Provide the [X, Y] coordinate of the cell's center where the given text is located.  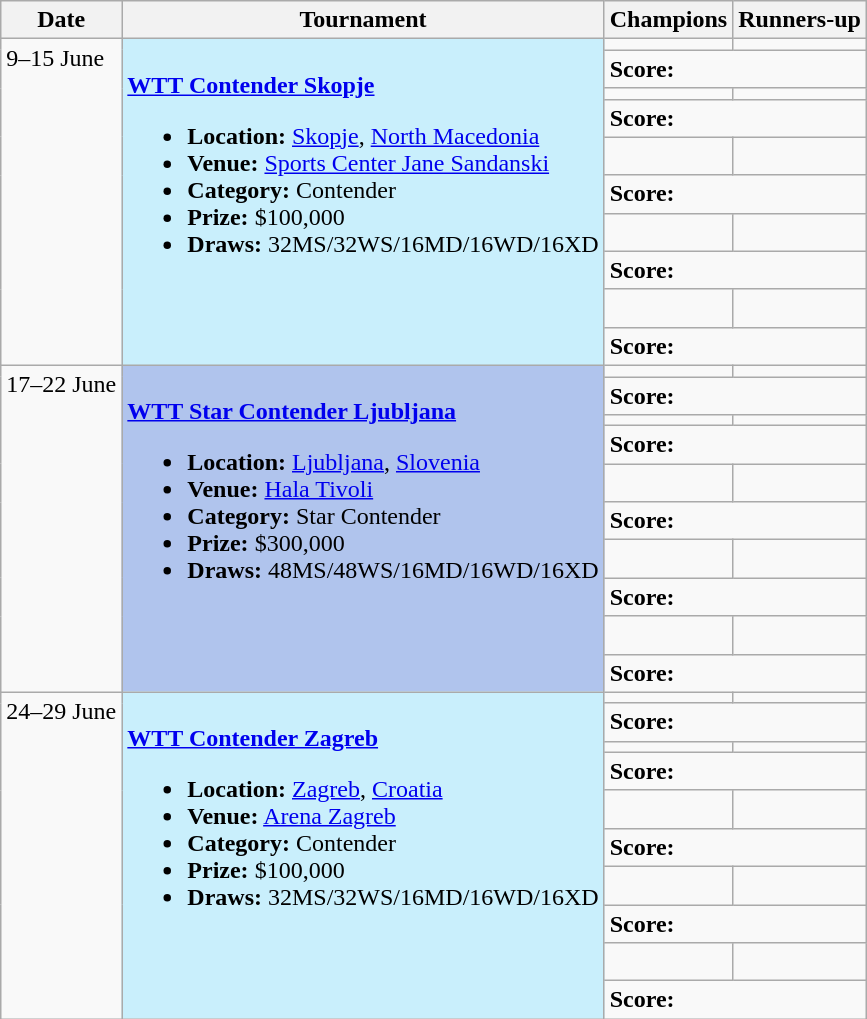
Runners-up [800, 20]
24–29 June [62, 856]
9–15 June [62, 202]
WTT Star Contender LjubljanaLocation: Ljubljana, SloveniaVenue: Hala TivoliCategory: Star ContenderPrize: $300,000Draws: 48MS/48WS/16MD/16WD/16XD [363, 528]
WTT Contender ZagrebLocation: Zagreb, CroatiaVenue: Arena ZagrebCategory: ContenderPrize: $100,000Draws: 32MS/32WS/16MD/16WD/16XD [363, 856]
17–22 June [62, 528]
Tournament [363, 20]
Champions [668, 20]
Date [62, 20]
